Return (X, Y) of the center of cell containing provided text 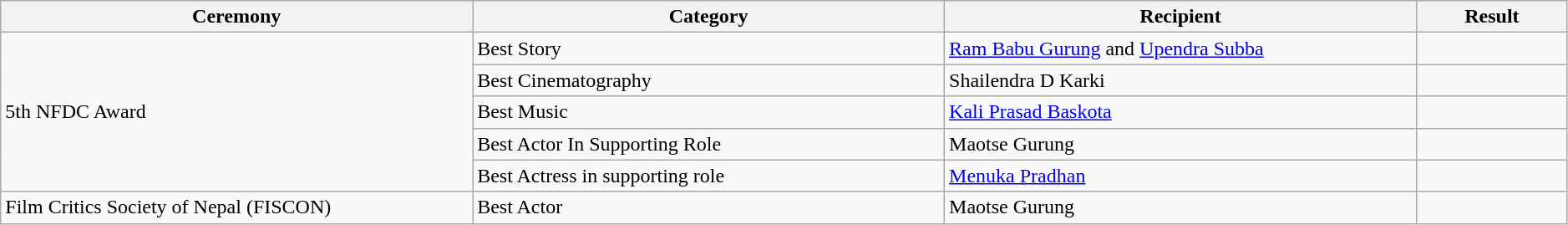
Result (1492, 17)
Shailendra D Karki (1181, 80)
Best Actress in supporting role (708, 176)
Kali Prasad Baskota (1181, 112)
Film Critics Society of Nepal (FISCON) (237, 207)
Best Music (708, 112)
Best Actor In Supporting Role (708, 144)
Best Cinematography (708, 80)
Best Actor (708, 207)
Ram Babu Gurung and Upendra Subba (1181, 49)
Recipient (1181, 17)
Ceremony (237, 17)
Best Story (708, 49)
Menuka Pradhan (1181, 176)
Category (708, 17)
5th NFDC Award (237, 112)
